For the text-containing cell, return its midpoint in (x, y) coordinate format. 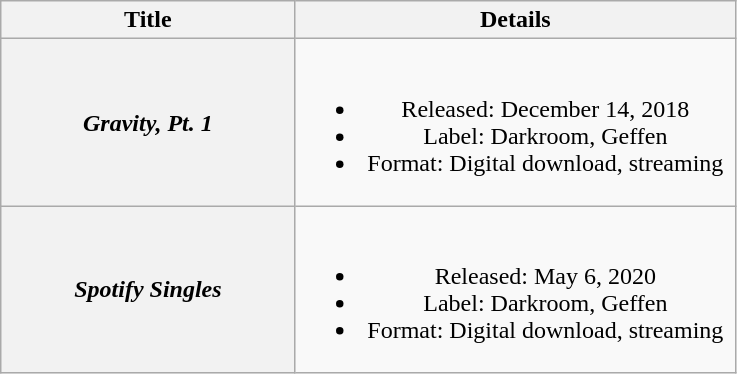
Title (148, 20)
Released: December 14, 2018Label: Darkroom, GeffenFormat: Digital download, streaming (516, 122)
Gravity, Pt. 1 (148, 122)
Released: May 6, 2020Label: Darkroom, GeffenFormat: Digital download, streaming (516, 290)
Spotify Singles (148, 290)
Details (516, 20)
